Capture the cell that displays the provided text and extract its (x, y) central coordinate. 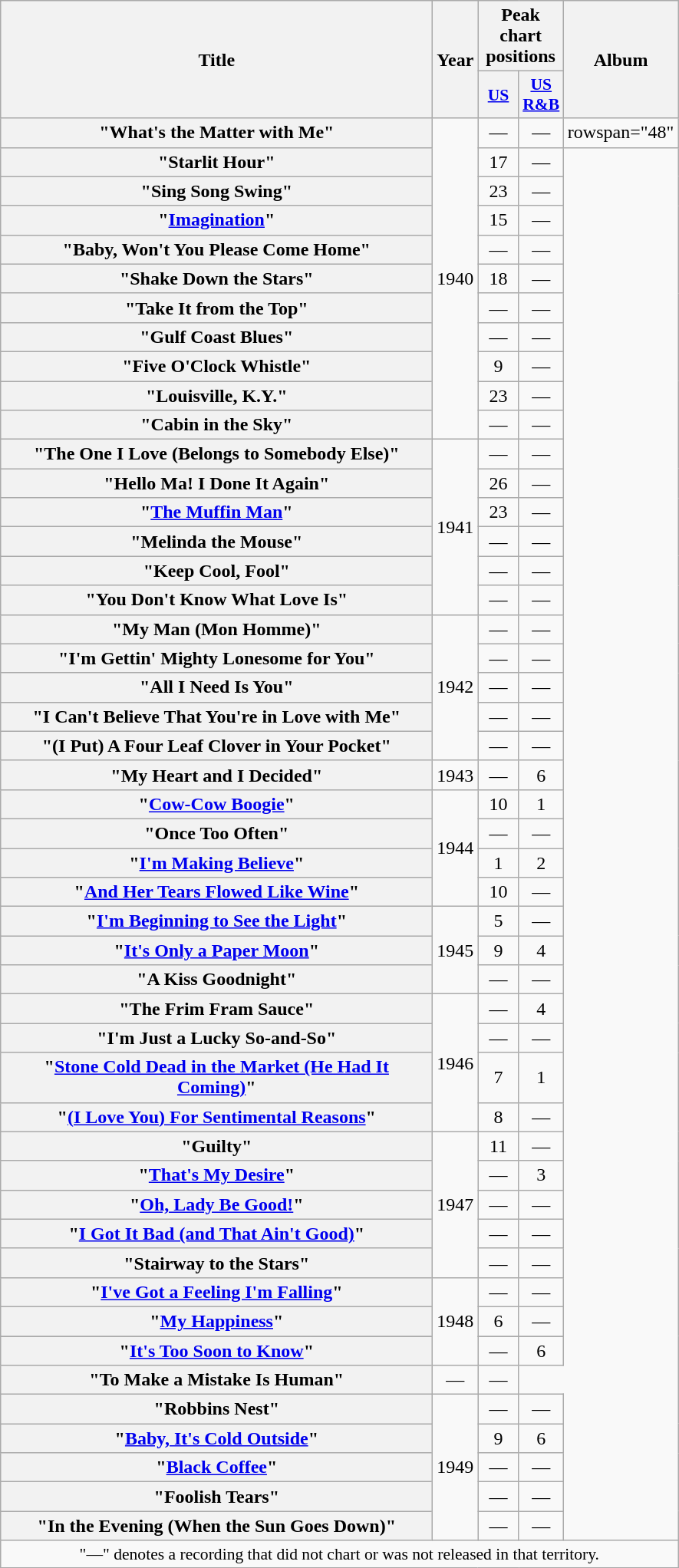
15 (499, 220)
"It's Too Soon to Know" (216, 1351)
"What's the Matter with Me" (216, 133)
"Starlit Hour" (216, 162)
"Gulf Coast Blues" (216, 337)
"It's Only a Paper Moon" (216, 950)
1943 (456, 775)
"I'm Gettin' Mighty Lonesome for You" (216, 658)
Peak chartpositions (520, 36)
"The Muffin Man" (216, 512)
"Stairway to the Stars" (216, 1263)
"(I Put) A Four Leaf Clover in Your Pocket" (216, 746)
"Once Too Often" (216, 833)
18 (499, 278)
"I've Got a Feeling I'm Falling" (216, 1292)
US (499, 95)
"Stone Cold Dead in the Market (He Had It Coming)" (216, 1077)
"Baby, It's Cold Outside" (216, 1438)
1946 (456, 1063)
"I Got It Bad (and That Ain't Good)" (216, 1234)
"Baby, Won't You Please Come Home" (216, 249)
3 (541, 1175)
"Black Coffee" (216, 1468)
"Shake Down the Stars" (216, 278)
"I'm Just a Lucky So-and-So" (216, 1038)
rowspan="48" (621, 133)
1949 (456, 1468)
"My Man (Mon Homme)" (216, 629)
"That's My Desire" (216, 1175)
"—" denotes a recording that did not chart or was not released in that territory. (339, 1554)
"Cow-Cow Boogie" (216, 804)
1941 (456, 527)
1940 (456, 279)
"The One I Love (Belongs to Somebody Else)" (216, 454)
"I Can't Believe That You're in Love with Me" (216, 716)
"All I Need Is You" (216, 687)
"Sing Song Swing" (216, 191)
"Hello Ma! I Done It Again" (216, 483)
"In the Evening (When the Sun Goes Down)" (216, 1526)
USR&B (541, 95)
1942 (456, 687)
"The Frim Fram Sauce" (216, 1009)
"I'm Beginning to See the Light" (216, 921)
"My Heart and I Decided" (216, 775)
5 (499, 921)
"Take It from the Top" (216, 308)
1945 (456, 950)
7 (499, 1077)
"Cabin in the Sky" (216, 425)
"My Happiness" (216, 1321)
"Foolish Tears" (216, 1497)
1944 (456, 848)
"Five O'Clock Whistle" (216, 366)
"A Kiss Goodnight" (216, 980)
11 (499, 1146)
"Robbins Nest" (216, 1409)
8 (499, 1117)
Title (216, 60)
"And Her Tears Flowed Like Wine" (216, 892)
"(I Love You) For Sentimental Reasons" (216, 1117)
"You Don't Know What Love Is" (216, 600)
"Keep Cool, Fool" (216, 571)
Album (621, 60)
"To Make a Mistake Is Human" (216, 1380)
"Guilty" (216, 1146)
"Melinda the Mouse" (216, 542)
2 (541, 863)
Year (456, 60)
"Oh, Lady Be Good!" (216, 1204)
"Louisville, K.Y." (216, 395)
"I'm Making Believe" (216, 863)
26 (499, 483)
17 (499, 162)
1947 (456, 1204)
1948 (456, 1321)
"Imagination" (216, 220)
